Detect which cell encompasses the target text, then output its [X, Y] center coordinate. 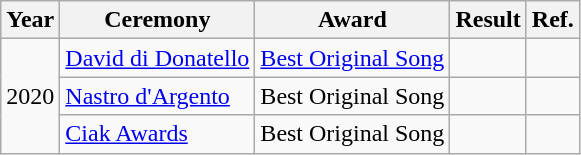
2020 [30, 96]
Year [30, 20]
David di Donatello [158, 58]
Nastro d'Argento [158, 96]
Ceremony [158, 20]
Ref. [552, 20]
Award [352, 20]
Ciak Awards [158, 134]
Result [488, 20]
